Find where the given text appears and provide that cell's center as (x, y) coordinate. 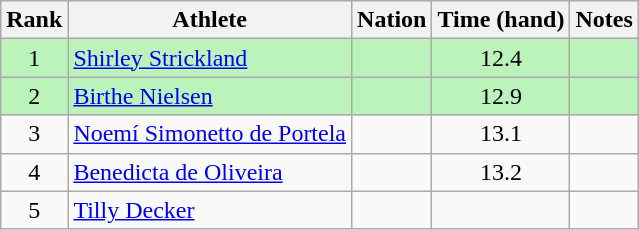
4 (34, 172)
3 (34, 134)
Athlete (210, 20)
Benedicta de Oliveira (210, 172)
13.2 (501, 172)
Time (hand) (501, 20)
1 (34, 58)
Birthe Nielsen (210, 96)
Noemí Simonetto de Portela (210, 134)
12.9 (501, 96)
2 (34, 96)
Rank (34, 20)
5 (34, 210)
Shirley Strickland (210, 58)
13.1 (501, 134)
Notes (604, 20)
12.4 (501, 58)
Nation (392, 20)
Tilly Decker (210, 210)
